Output the (X, Y) coordinate of the center of the cell containing the given text.  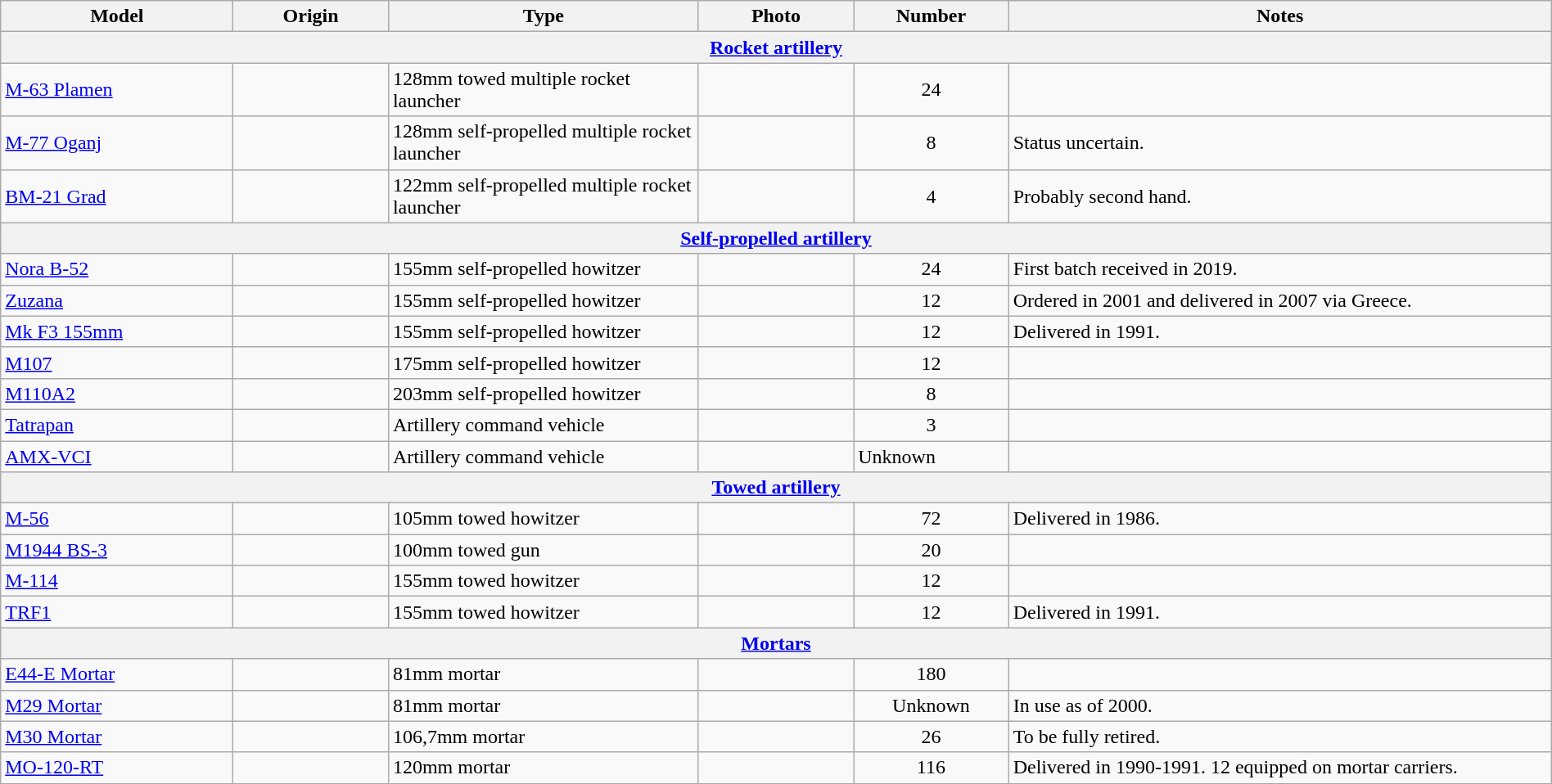
In use as of 2000. (1280, 705)
120mm mortar (544, 768)
180 (932, 674)
M110A2 (117, 394)
M30 Mortar (117, 737)
203mm self-propelled howitzer (544, 394)
Probably second hand. (1280, 196)
Photo (776, 16)
First batch received in 2019. (1280, 269)
105mm towed howitzer (544, 519)
Mortars (776, 643)
M1944 BS-3 (117, 550)
Nora B-52 (117, 269)
AMX-VCI (117, 456)
Self-propelled artillery (776, 238)
Rocket artillery (776, 47)
M29 Mortar (117, 705)
20 (932, 550)
Model (117, 16)
M-77 Oganj (117, 142)
Zuzana (117, 300)
Number (932, 16)
M-63 Plamen (117, 90)
26 (932, 737)
E44-E Mortar (117, 674)
122mm self-propelled multiple rocket launcher (544, 196)
Ordered in 2001 and delivered in 2007 via Greece. (1280, 300)
M-56 (117, 519)
128mm towed multiple rocket launcher (544, 90)
175mm self-propelled howitzer (544, 363)
Towed artillery (776, 488)
106,7mm mortar (544, 737)
Origin (311, 16)
TRF1 (117, 612)
Notes (1280, 16)
Type (544, 16)
M-114 (117, 581)
Mk F3 155mm (117, 331)
MO-120-RT (117, 768)
116 (932, 768)
72 (932, 519)
BM-21 Grad (117, 196)
4 (932, 196)
100mm towed gun (544, 550)
To be fully retired. (1280, 737)
3 (932, 425)
Tatrapan (117, 425)
Delivered in 1986. (1280, 519)
128mm self-propelled multiple rocket launcher (544, 142)
M107 (117, 363)
Delivered in 1990-1991. 12 equipped on mortar carriers. (1280, 768)
Status uncertain. (1280, 142)
